From the cell containing the given text, extract its center point as (X, Y) coordinate. 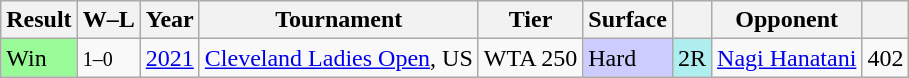
Nagi Hanatani (787, 58)
Tier (530, 20)
402 (886, 58)
2R (692, 58)
2021 (170, 58)
W–L (108, 20)
Tournament (338, 20)
Surface (628, 20)
Cleveland Ladies Open, US (338, 58)
WTA 250 (530, 58)
Year (170, 20)
Result (39, 20)
Hard (628, 58)
Opponent (787, 20)
Win (39, 58)
1–0 (108, 58)
